Locate the cell with the specified text and output its (x, y) center coordinate. 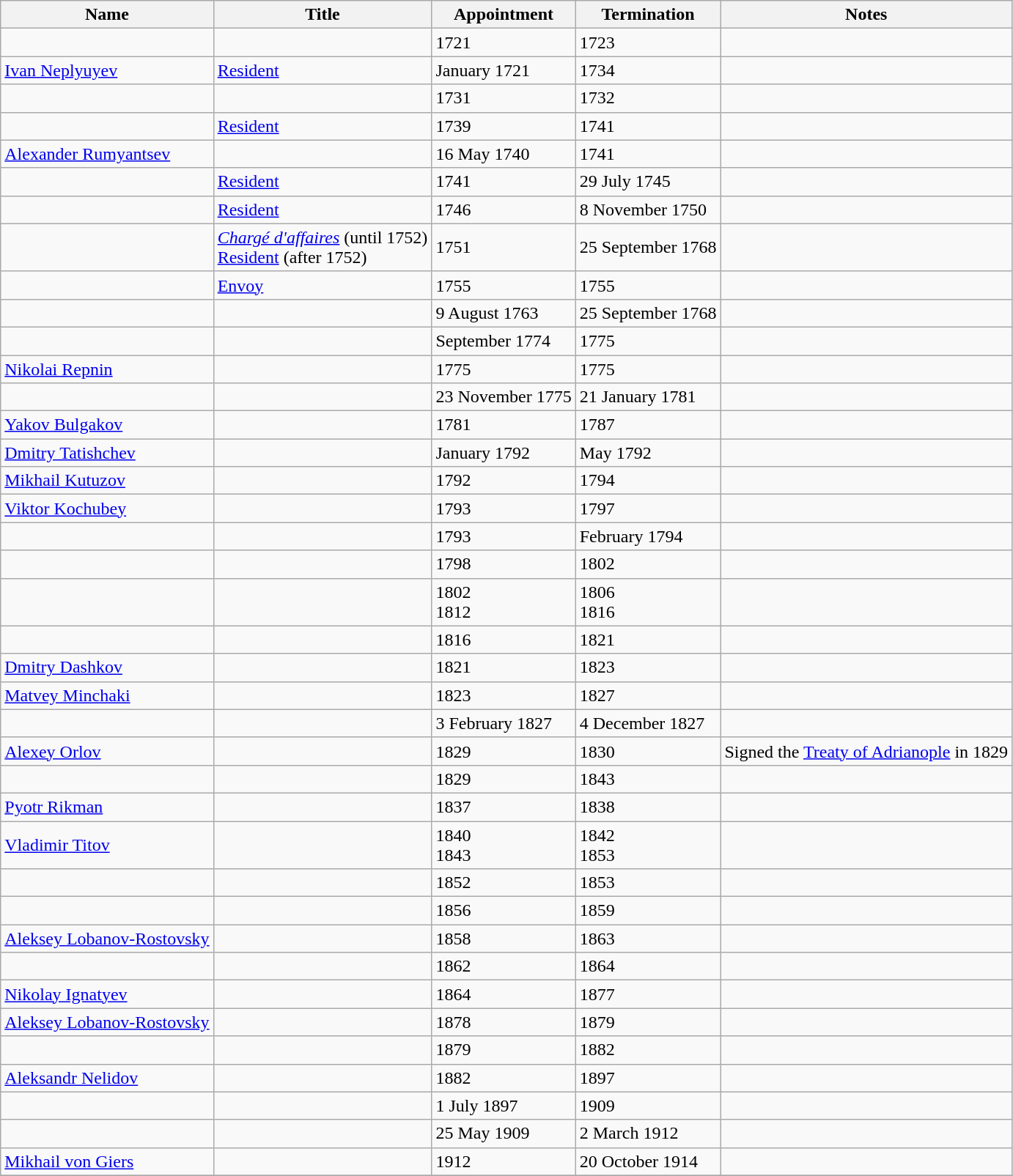
1739 (504, 126)
Pyotr Rikman (107, 807)
1909 (648, 1106)
Nikolai Repnin (107, 369)
January 1721 (504, 70)
1721 (504, 42)
2 March 1912 (648, 1134)
Title (323, 15)
1843 (648, 779)
Mikhail von Giers (107, 1161)
Nikolay Ignatyev (107, 994)
1856 (504, 911)
Vladimir Titov (107, 844)
8 November 1750 (648, 210)
1751 (504, 248)
18061816 (648, 602)
1912 (504, 1161)
Matvey Minchaki (107, 695)
18421853 (648, 844)
Dmitry Dashkov (107, 667)
3 February 1827 (504, 723)
1858 (504, 939)
1830 (648, 751)
1838 (648, 807)
Alexander Rumyantsev (107, 154)
1792 (504, 481)
25 May 1909 (504, 1134)
1746 (504, 210)
1859 (648, 911)
Name (107, 15)
Envoy (323, 285)
1827 (648, 695)
Yakov Bulgakov (107, 425)
Mikhail Kutuzov (107, 481)
Aleksandr Nelidov (107, 1078)
February 1794 (648, 536)
1787 (648, 425)
Ivan Neplyuyev (107, 70)
29 July 1745 (648, 182)
1732 (648, 98)
4 December 1827 (648, 723)
16 May 1740 (504, 154)
1797 (648, 509)
1897 (648, 1078)
Notes (866, 15)
Signed the Treaty of Adrianople in 1829 (866, 751)
September 1774 (504, 341)
1878 (504, 1022)
1863 (648, 939)
1734 (648, 70)
23 November 1775 (504, 397)
January 1792 (504, 453)
18021812 (504, 602)
1816 (504, 640)
Alexey Orlov (107, 751)
20 October 1914 (648, 1161)
1781 (504, 425)
21 January 1781 (648, 397)
1853 (648, 883)
1798 (504, 564)
Termination (648, 15)
1877 (648, 994)
1794 (648, 481)
Viktor Kochubey (107, 509)
Appointment (504, 15)
1862 (504, 966)
Dmitry Tatishchev (107, 453)
1731 (504, 98)
Chargé d'affaires (until 1752)Resident (after 1752) (323, 248)
1802 (648, 564)
9 August 1763 (504, 313)
18401843 (504, 844)
May 1792 (648, 453)
1723 (648, 42)
1837 (504, 807)
1 July 1897 (504, 1106)
1852 (504, 883)
